Find where the given text appears and provide that cell's center as [x, y] coordinate. 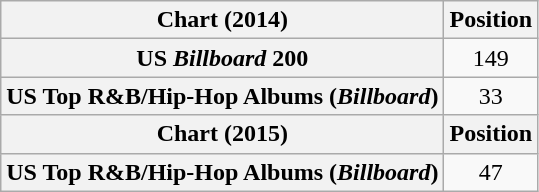
33 [491, 96]
Chart (2014) [222, 20]
US Billboard 200 [222, 58]
47 [491, 172]
149 [491, 58]
Chart (2015) [222, 134]
